Pinpoint the cell where the given text exists, returning its (X, Y) midpoint coordinate. 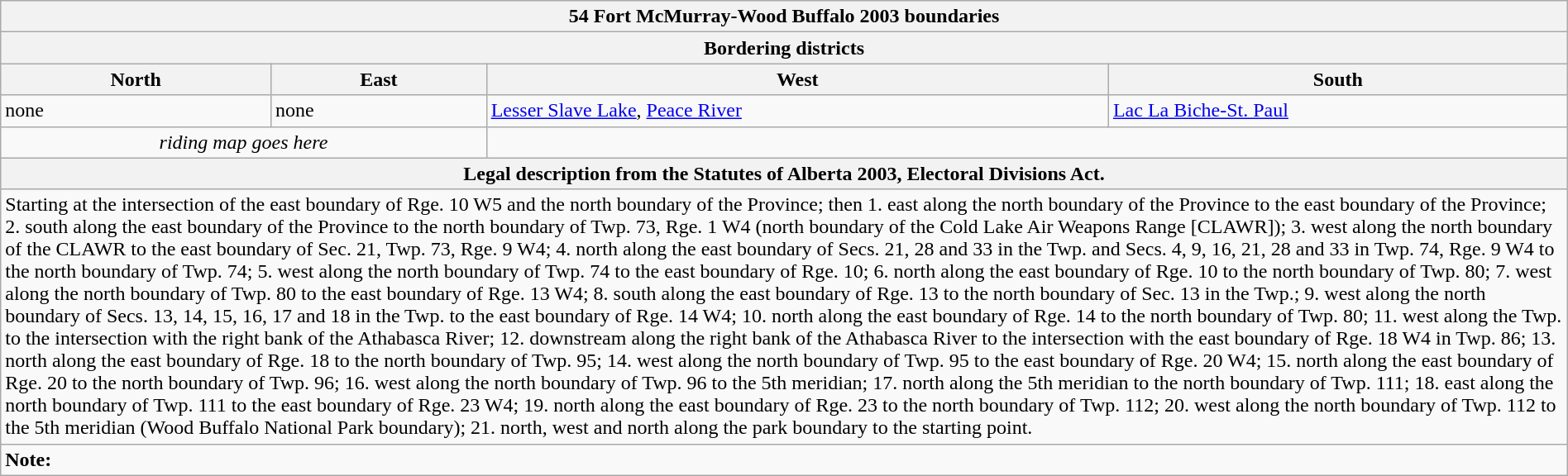
West (797, 79)
North (136, 79)
Lesser Slave Lake, Peace River (797, 111)
East (379, 79)
riding map goes here (243, 142)
Note: (784, 459)
54 Fort McMurray-Wood Buffalo 2003 boundaries (784, 17)
South (1338, 79)
Bordering districts (784, 48)
Legal description from the Statutes of Alberta 2003, Electoral Divisions Act. (784, 174)
Lac La Biche-St. Paul (1338, 111)
